Return (x, y) of the center of cell containing provided text 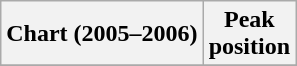
Peakposition (249, 34)
Chart (2005–2006) (102, 34)
